Search for the cell housing the specified text and yield its [x, y] center coordinate. 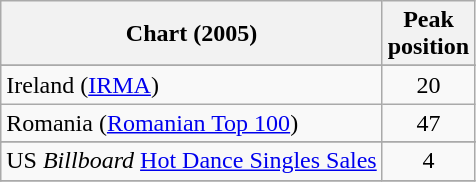
US Billboard Hot Dance Singles Sales [192, 161]
Chart (2005) [192, 34]
47 [428, 123]
Ireland (IRMA) [192, 85]
Romania (Romanian Top 100) [192, 123]
Peakposition [428, 34]
20 [428, 85]
4 [428, 161]
